Output the (x, y) coordinate of the center of the cell containing the given text.  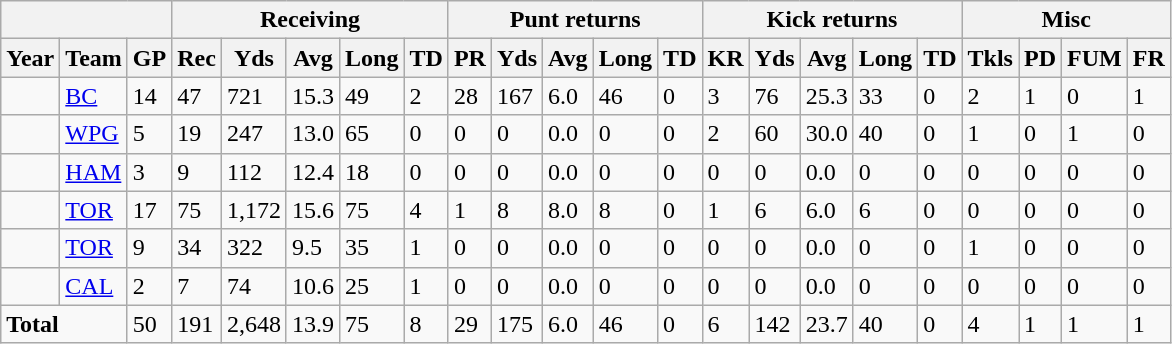
CAL (94, 286)
GP (149, 58)
142 (774, 324)
Receiving (310, 20)
25.3 (826, 96)
Misc (1066, 20)
13.0 (312, 134)
19 (197, 134)
29 (470, 324)
Year (30, 58)
721 (254, 96)
322 (254, 248)
Total (64, 324)
10.6 (312, 286)
191 (197, 324)
112 (254, 172)
65 (372, 134)
7 (197, 286)
1,172 (254, 210)
247 (254, 134)
BC (94, 96)
WPG (94, 134)
74 (254, 286)
Rec (197, 58)
HAM (94, 172)
15.6 (312, 210)
60 (774, 134)
9.5 (312, 248)
Team (94, 58)
35 (372, 248)
PD (1040, 58)
23.7 (826, 324)
14 (149, 96)
47 (197, 96)
KR (726, 58)
167 (516, 96)
28 (470, 96)
175 (516, 324)
18 (372, 172)
34 (197, 248)
FUM (1095, 58)
30.0 (826, 134)
2,648 (254, 324)
Kick returns (832, 20)
17 (149, 210)
Punt returns (575, 20)
13.9 (312, 324)
15.3 (312, 96)
50 (149, 324)
25 (372, 286)
49 (372, 96)
76 (774, 96)
8.0 (568, 210)
12.4 (312, 172)
FR (1148, 58)
5 (149, 134)
PR (470, 58)
33 (885, 96)
Tkls (990, 58)
